Locate the cell with the specified text and output its [x, y] center coordinate. 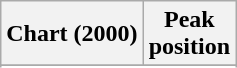
Peakposition [189, 34]
Chart (2000) [72, 34]
